Locate the cell with the specified text and output its (X, Y) center coordinate. 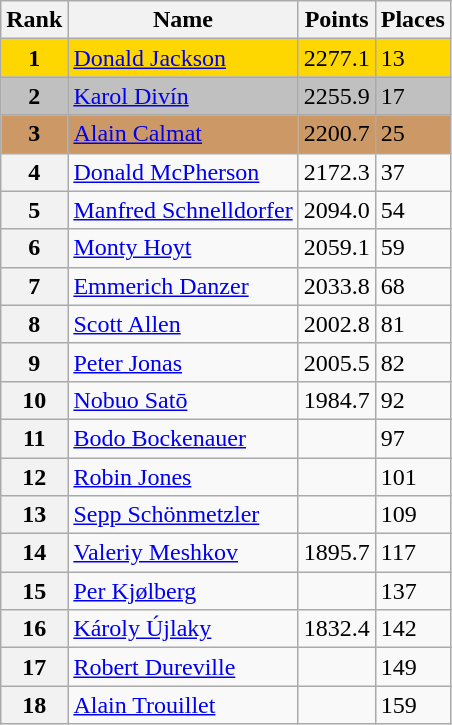
2002.8 (336, 324)
92 (412, 400)
159 (412, 705)
Robert Dureville (183, 667)
2005.5 (336, 362)
Donald McPherson (183, 172)
Per Kjølberg (183, 591)
Alain Calmat (183, 134)
Nobuo Satō (183, 400)
54 (412, 210)
3 (34, 134)
8 (34, 324)
81 (412, 324)
4 (34, 172)
1895.7 (336, 553)
Karol Divín (183, 96)
1 (34, 58)
2033.8 (336, 286)
16 (34, 629)
2172.3 (336, 172)
142 (412, 629)
37 (412, 172)
7 (34, 286)
Points (336, 20)
6 (34, 248)
2277.1 (336, 58)
68 (412, 286)
Károly Újlaky (183, 629)
Places (412, 20)
137 (412, 591)
82 (412, 362)
5 (34, 210)
Donald Jackson (183, 58)
59 (412, 248)
Alain Trouillet (183, 705)
2255.9 (336, 96)
Scott Allen (183, 324)
2 (34, 96)
Robin Jones (183, 477)
Name (183, 20)
25 (412, 134)
117 (412, 553)
101 (412, 477)
Valeriy Meshkov (183, 553)
15 (34, 591)
Emmerich Danzer (183, 286)
14 (34, 553)
Peter Jonas (183, 362)
149 (412, 667)
9 (34, 362)
Rank (34, 20)
97 (412, 438)
Manfred Schnelldorfer (183, 210)
2059.1 (336, 248)
18 (34, 705)
109 (412, 515)
1832.4 (336, 629)
10 (34, 400)
Monty Hoyt (183, 248)
12 (34, 477)
1984.7 (336, 400)
Sepp Schönmetzler (183, 515)
11 (34, 438)
2094.0 (336, 210)
2200.7 (336, 134)
Bodo Bockenauer (183, 438)
